Locate the cell with the specified text and output its [X, Y] center coordinate. 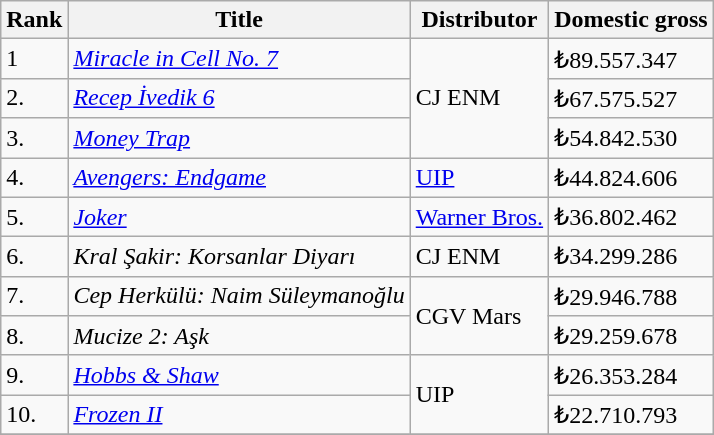
1 [34, 59]
₺89.557.347 [632, 59]
₺26.353.284 [632, 375]
Mucize 2: Aşk [239, 336]
2. [34, 98]
6. [34, 257]
₺22.710.793 [632, 415]
Rank [34, 20]
Money Trap [239, 138]
4. [34, 178]
Miracle in Cell No. 7 [239, 59]
Domestic gross [632, 20]
3. [34, 138]
Hobbs & Shaw [239, 375]
9. [34, 375]
Recep İvedik 6 [239, 98]
₺29.259.678 [632, 336]
7. [34, 296]
Kral Şakir: Korsanlar Diyarı [239, 257]
₺34.299.286 [632, 257]
Distributor [479, 20]
₺54.842.530 [632, 138]
₺29.946.788 [632, 296]
Joker [239, 217]
₺67.575.527 [632, 98]
CGV Mars [479, 316]
5. [34, 217]
₺44.824.606 [632, 178]
Avengers: Endgame [239, 178]
8. [34, 336]
10. [34, 415]
Warner Bros. [479, 217]
Frozen II [239, 415]
Cep Herkülü: Naim Süleymanoğlu [239, 296]
₺36.802.462 [632, 217]
Title [239, 20]
